Return [X, Y] of the center of cell containing provided text 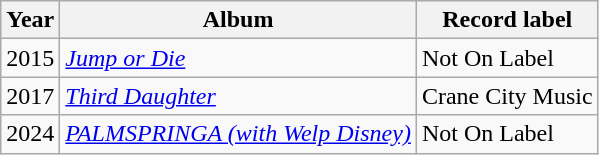
2017 [30, 96]
Album [238, 20]
Record label [507, 20]
Crane City Music [507, 96]
Year [30, 20]
2015 [30, 58]
2024 [30, 134]
PALMSPRINGA (with Welp Disney) [238, 134]
Third Daughter [238, 96]
Jump or Die [238, 58]
